Locate the cell with the specified text and output its [x, y] center coordinate. 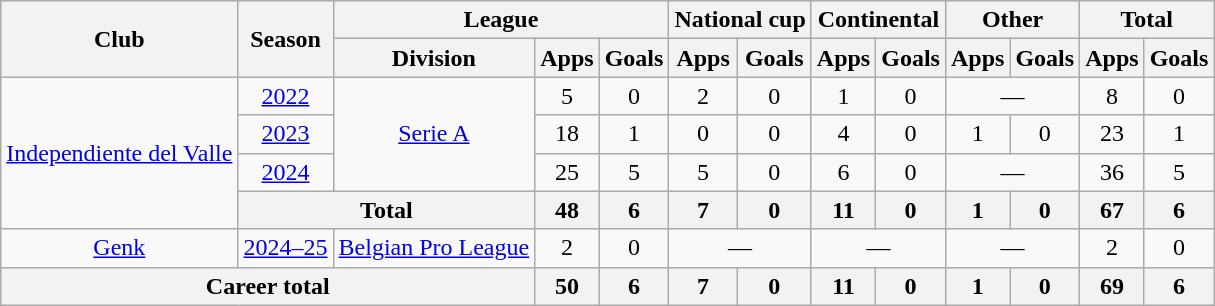
Genk [120, 248]
National cup [740, 20]
48 [567, 210]
36 [1112, 172]
Other [1012, 20]
8 [1112, 96]
Season [286, 39]
Career total [268, 286]
Belgian Pro League [434, 248]
4 [843, 134]
Continental [878, 20]
2023 [286, 134]
25 [567, 172]
2024 [286, 172]
2024–25 [286, 248]
Club [120, 39]
Independiente del Valle [120, 153]
Division [434, 58]
67 [1112, 210]
League [501, 20]
69 [1112, 286]
50 [567, 286]
Serie A [434, 134]
23 [1112, 134]
18 [567, 134]
2022 [286, 96]
